Scan for the cell matching the given text and deliver its [X, Y] coordinate at center. 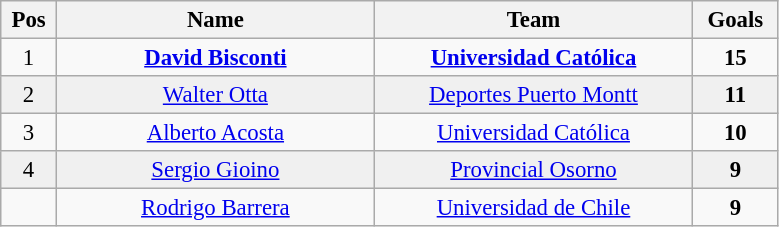
Sergio Gioino [215, 170]
Pos [29, 20]
Walter Otta [215, 95]
1 [29, 58]
Name [215, 20]
4 [29, 170]
10 [736, 133]
3 [29, 133]
2 [29, 95]
Universidad de Chile [533, 208]
15 [736, 58]
David Bisconti [215, 58]
Alberto Acosta [215, 133]
Rodrigo Barrera [215, 208]
Deportes Puerto Montt [533, 95]
Provincial Osorno [533, 170]
Goals [736, 20]
Team [533, 20]
11 [736, 95]
